Provide the (x, y) coordinate of the cell's center where the given text is located.  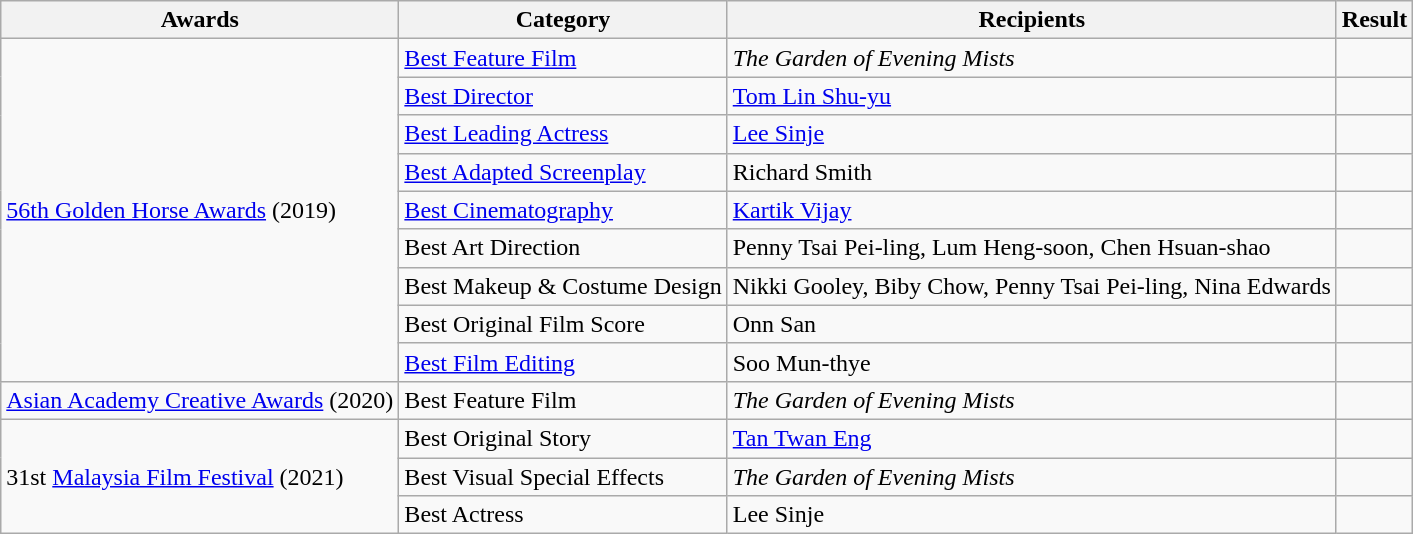
Tom Lin Shu-yu (1032, 96)
Best Makeup & Costume Design (563, 286)
Best Leading Actress (563, 134)
Best Visual Special Effects (563, 477)
Onn San (1032, 324)
31st Malaysia Film Festival (2021) (200, 476)
Best Actress (563, 515)
Soo Mun-thye (1032, 362)
Best Original Film Score (563, 324)
Result (1374, 20)
Category (563, 20)
Nikki Gooley, Biby Chow, Penny Tsai Pei-ling, Nina Edwards (1032, 286)
Richard Smith (1032, 172)
56th Golden Horse Awards (2019) (200, 210)
Best Cinematography (563, 210)
Best Art Direction (563, 248)
Recipients (1032, 20)
Best Director (563, 96)
Best Original Story (563, 438)
Awards (200, 20)
Tan Twan Eng (1032, 438)
Kartik Vijay (1032, 210)
Best Film Editing (563, 362)
Asian Academy Creative Awards (2020) (200, 400)
Best Adapted Screenplay (563, 172)
Penny Tsai Pei-ling, Lum Heng-soon, Chen Hsuan-shao (1032, 248)
